Scan for the cell matching the given text and deliver its [x, y] coordinate at center. 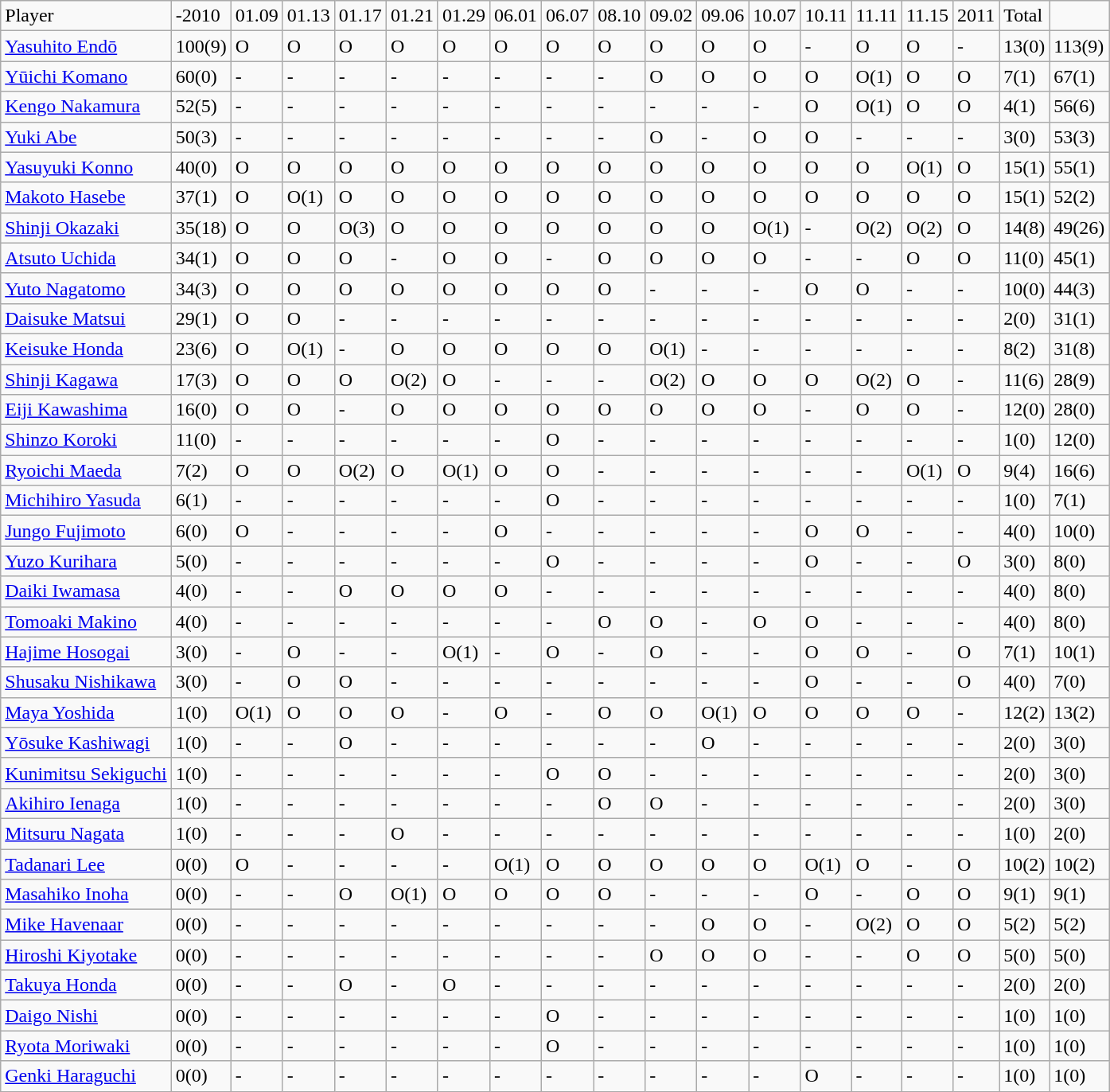
01.17 [360, 16]
6(0) [201, 531]
45(1) [1079, 258]
06.07 [568, 16]
Yuzo Kurihara [86, 561]
11.15 [927, 16]
Hajime Hosogai [86, 652]
49(26) [1079, 228]
31(1) [1079, 318]
Hiroshi Kiyotake [86, 955]
52(2) [1079, 197]
Daigo Nishi [86, 1016]
-2010 [201, 16]
Genki Haraguchi [86, 1076]
Yuto Nagatomo [86, 288]
10.11 [826, 16]
50(3) [201, 137]
Shinji Okazaki [86, 228]
08.10 [619, 16]
Mitsuru Nagata [86, 833]
09.02 [672, 16]
10(1) [1079, 652]
34(3) [201, 288]
Michihiro Yasuda [86, 501]
6(1) [201, 501]
Player [86, 16]
01.21 [412, 16]
31(8) [1079, 349]
01.09 [256, 16]
06.01 [516, 16]
Jungo Fujimoto [86, 531]
Yūichi Komano [86, 76]
10.07 [775, 16]
Ryoichi Maeda [86, 470]
Makoto Hasebe [86, 197]
56(6) [1079, 107]
Yuki Abe [86, 137]
Kunimitsu Sekiguchi [86, 773]
01.13 [309, 16]
12(2) [1025, 712]
4(1) [1025, 107]
52(5) [201, 107]
Masahiko Inoha [86, 895]
13(2) [1079, 712]
23(6) [201, 349]
14(8) [1025, 228]
Keisuke Honda [86, 349]
35(18) [201, 228]
53(3) [1079, 137]
Shinzo Koroki [86, 440]
Kengo Nakamura [86, 107]
Tomoaki Makino [86, 622]
11(6) [1025, 380]
01.29 [463, 16]
Daisuke Matsui [86, 318]
113(9) [1079, 46]
16(0) [201, 410]
7(0) [1079, 682]
09.06 [722, 16]
60(0) [201, 76]
17(3) [201, 380]
Yasuyuki Konno [86, 167]
29(1) [201, 318]
28(0) [1079, 410]
Daiki Iwamasa [86, 591]
67(1) [1079, 76]
8(2) [1025, 349]
100(9) [201, 46]
Yasuhito Endō [86, 46]
Mike Havenaar [86, 925]
Akihiro Ienaga [86, 803]
37(1) [201, 197]
16(6) [1079, 470]
Tadanari Lee [86, 864]
Takuya Honda [86, 985]
9(4) [1025, 470]
Eiji Kawashima [86, 410]
40(0) [201, 167]
Shinji Kagawa [86, 380]
Yōsuke Kashiwagi [86, 743]
Atsuto Uchida [86, 258]
28(9) [1079, 380]
7(2) [201, 470]
55(1) [1079, 167]
O(3) [360, 228]
2011 [976, 16]
11.11 [877, 16]
Total [1025, 16]
Maya Yoshida [86, 712]
34(1) [201, 258]
44(3) [1079, 288]
Ryota Moriwaki [86, 1046]
Shusaku Nishikawa [86, 682]
13(0) [1025, 46]
